Search for the cell housing the specified text and yield its [x, y] center coordinate. 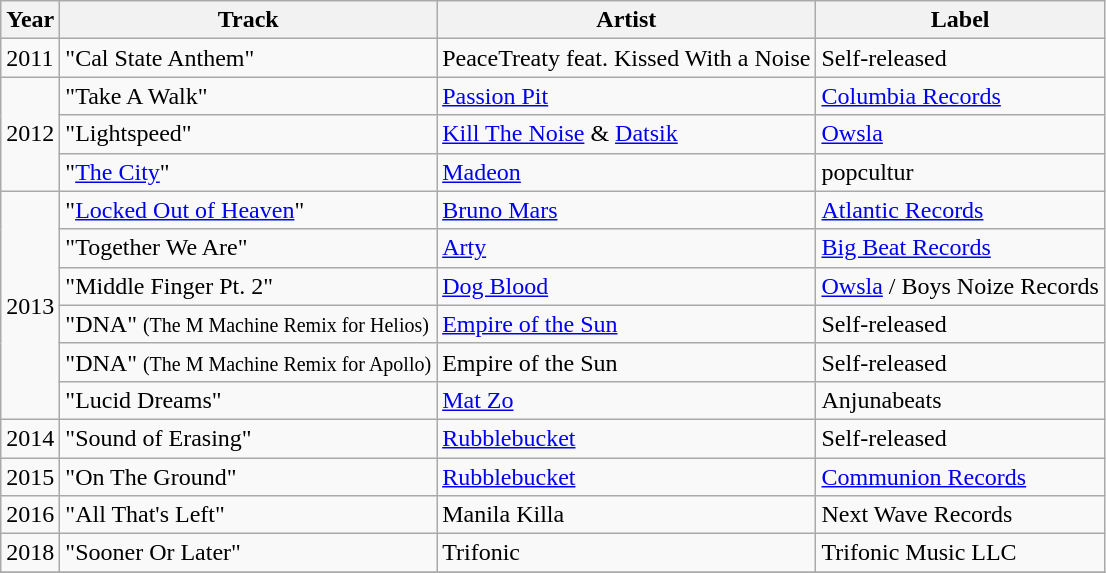
Madeon [626, 172]
"All That's Left" [248, 515]
"Together We Are" [248, 248]
"Cal State Anthem" [248, 58]
2014 [30, 438]
Track [248, 20]
"DNA" (The M Machine Remix for Helios) [248, 324]
Label [960, 20]
Dog Blood [626, 286]
"Lightspeed" [248, 134]
Anjunabeats [960, 400]
PeaceTreaty feat. Kissed With a Noise [626, 58]
"The City" [248, 172]
Owsla [960, 134]
Kill The Noise & Datsik [626, 134]
Trifonic Music LLC [960, 553]
Owsla / Boys Noize Records [960, 286]
Mat Zo [626, 400]
"Middle Finger Pt. 2" [248, 286]
"Take A Walk" [248, 96]
"Sooner Or Later" [248, 553]
Arty [626, 248]
2013 [30, 305]
2018 [30, 553]
Columbia Records [960, 96]
Bruno Mars [626, 210]
Atlantic Records [960, 210]
Manila Killa [626, 515]
"Sound of Erasing" [248, 438]
"DNA" (The M Machine Remix for Apollo) [248, 362]
2015 [30, 477]
Passion Pit [626, 96]
Next Wave Records [960, 515]
2011 [30, 58]
Artist [626, 20]
2016 [30, 515]
"On The Ground" [248, 477]
2012 [30, 134]
"Lucid Dreams" [248, 400]
Trifonic [626, 553]
Year [30, 20]
Big Beat Records [960, 248]
popcultur [960, 172]
"Locked Out of Heaven" [248, 210]
Communion Records [960, 477]
